Search for the cell housing the specified text and yield its [x, y] center coordinate. 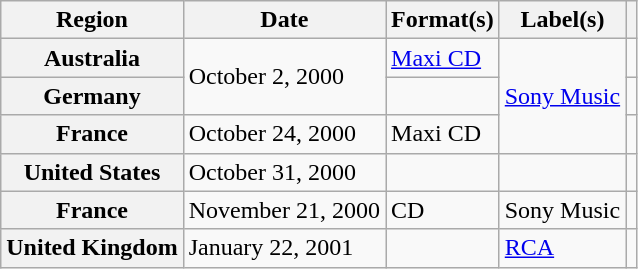
Date [284, 20]
November 21, 2000 [284, 210]
Australia [92, 58]
United States [92, 172]
Germany [92, 96]
CD [443, 210]
Region [92, 20]
January 22, 2001 [284, 248]
October 2, 2000 [284, 77]
Label(s) [562, 20]
RCA [562, 248]
Format(s) [443, 20]
October 24, 2000 [284, 134]
October 31, 2000 [284, 172]
United Kingdom [92, 248]
